Determine the (x, y) coordinate at the center of the cell enclosing the given text.  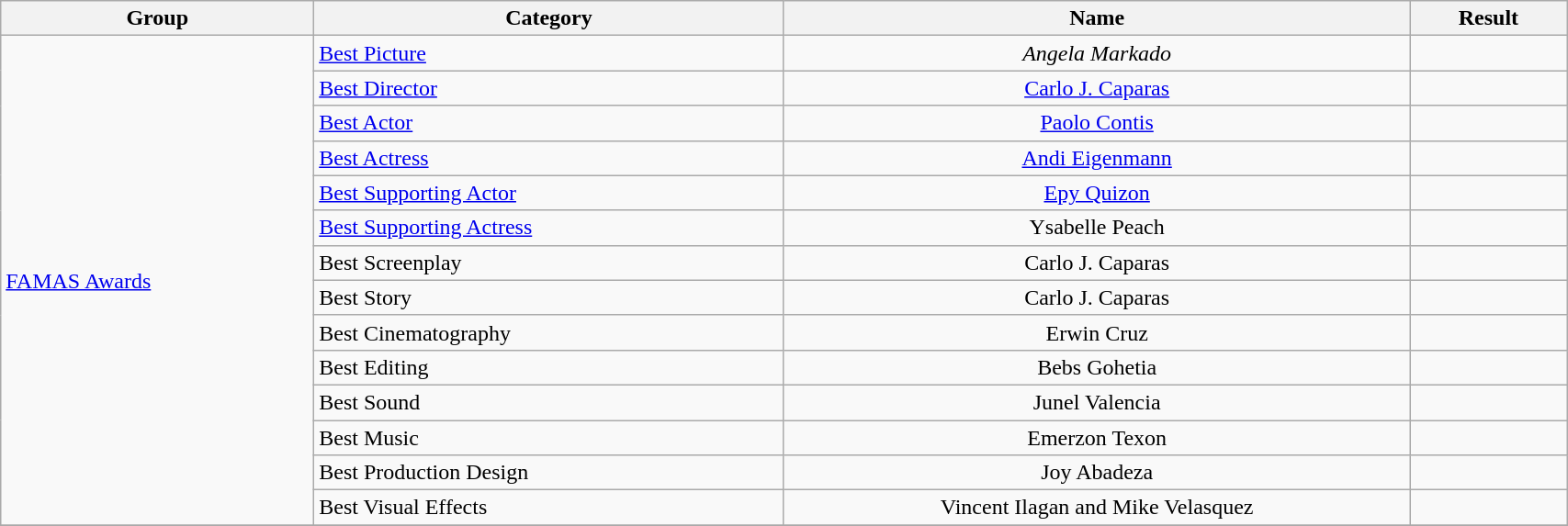
Best Director (549, 88)
Paolo Contis (1097, 123)
Name (1097, 18)
Best Music (549, 438)
Ysabelle Peach (1097, 228)
Best Production Design (549, 473)
Best Supporting Actor (549, 193)
Category (549, 18)
Best Sound (549, 402)
Best Cinematography (549, 332)
Emerzon Texon (1097, 438)
Best Visual Effects (549, 508)
Junel Valencia (1097, 402)
Best Editing (549, 367)
Best Picture (549, 53)
Erwin Cruz (1097, 332)
Joy Abadeza (1097, 473)
Best Supporting Actress (549, 228)
Andi Eigenmann (1097, 158)
Epy Quizon (1097, 193)
Result (1488, 18)
FAMAS Awards (158, 281)
Best Actress (549, 158)
Vincent Ilagan and Mike Velasquez (1097, 508)
Bebs Gohetia (1097, 367)
Group (158, 18)
Best Story (549, 297)
Best Actor (549, 123)
Best Screenplay (549, 263)
Angela Markado (1097, 53)
